Output the [x, y] coordinate of the center of the cell containing the given text.  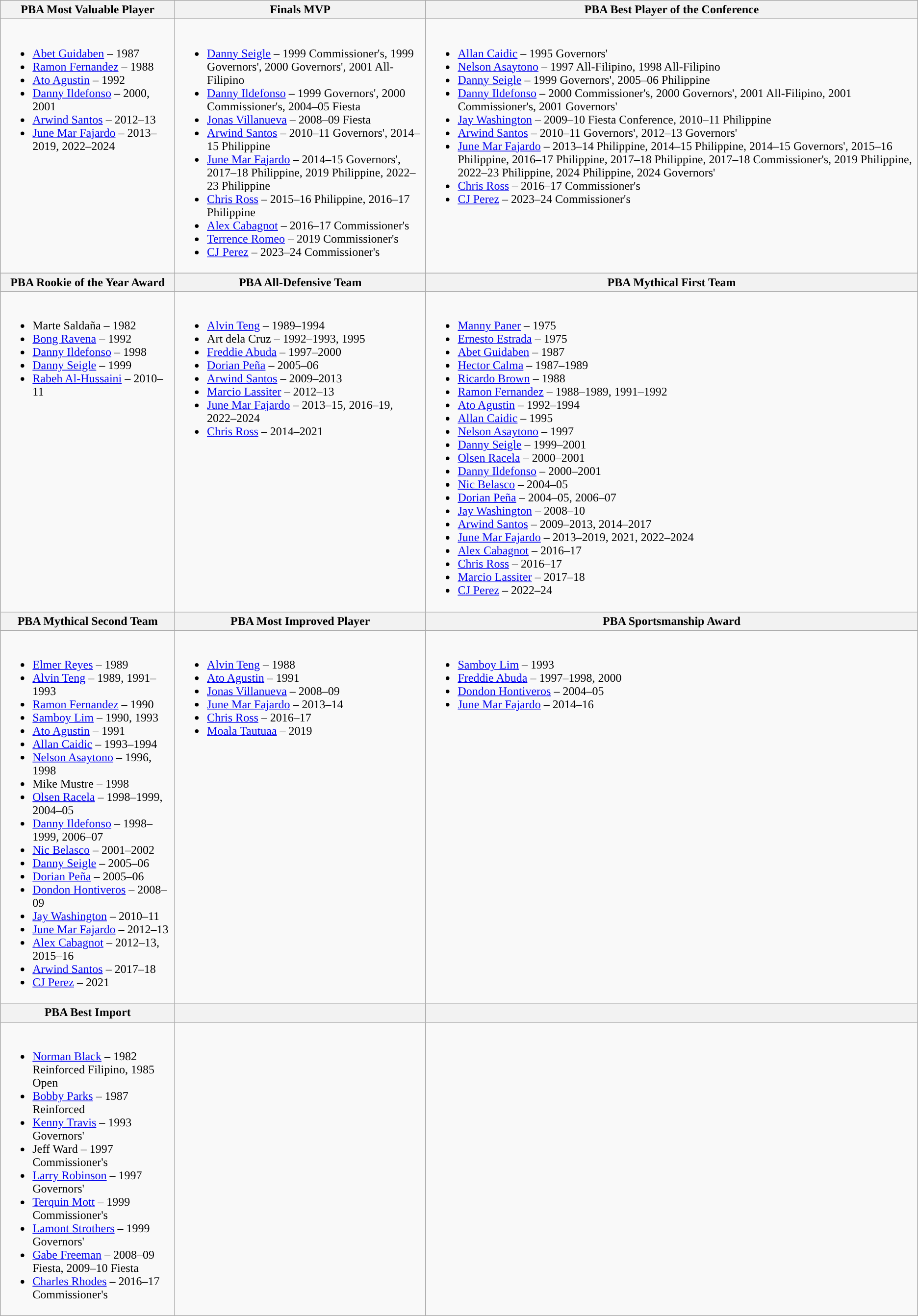
Alvin Teng – 1988Ato Agustin – 1991Jonas Villanueva – 2008–09June Mar Fajardo – 2013–14Chris Ross – 2016–17Moala Tautuaa – 2019 [300, 817]
PBA Best Import [88, 1013]
PBA Mythical Second Team [88, 621]
Finals MVP [300, 10]
PBA Most Valuable Player [88, 10]
PBA Mythical First Team [672, 282]
Marte Saldaña – 1982Bong Ravena – 1992Danny Ildefonso – 1998Danny Seigle – 1999Rabeh Al-Hussaini – 2010–11 [88, 452]
Samboy Lim – 1993Freddie Abuda – 1997–1998, 2000Dondon Hontiveros – 2004–05June Mar Fajardo – 2014–16 [672, 817]
PBA All-Defensive Team [300, 282]
PBA Best Player of the Conference [672, 10]
PBA Most Improved Player [300, 621]
PBA Sportsmanship Award [672, 621]
PBA Rookie of the Year Award [88, 282]
